Identify which cell holds the provided text, then report its (x, y) central coordinate. 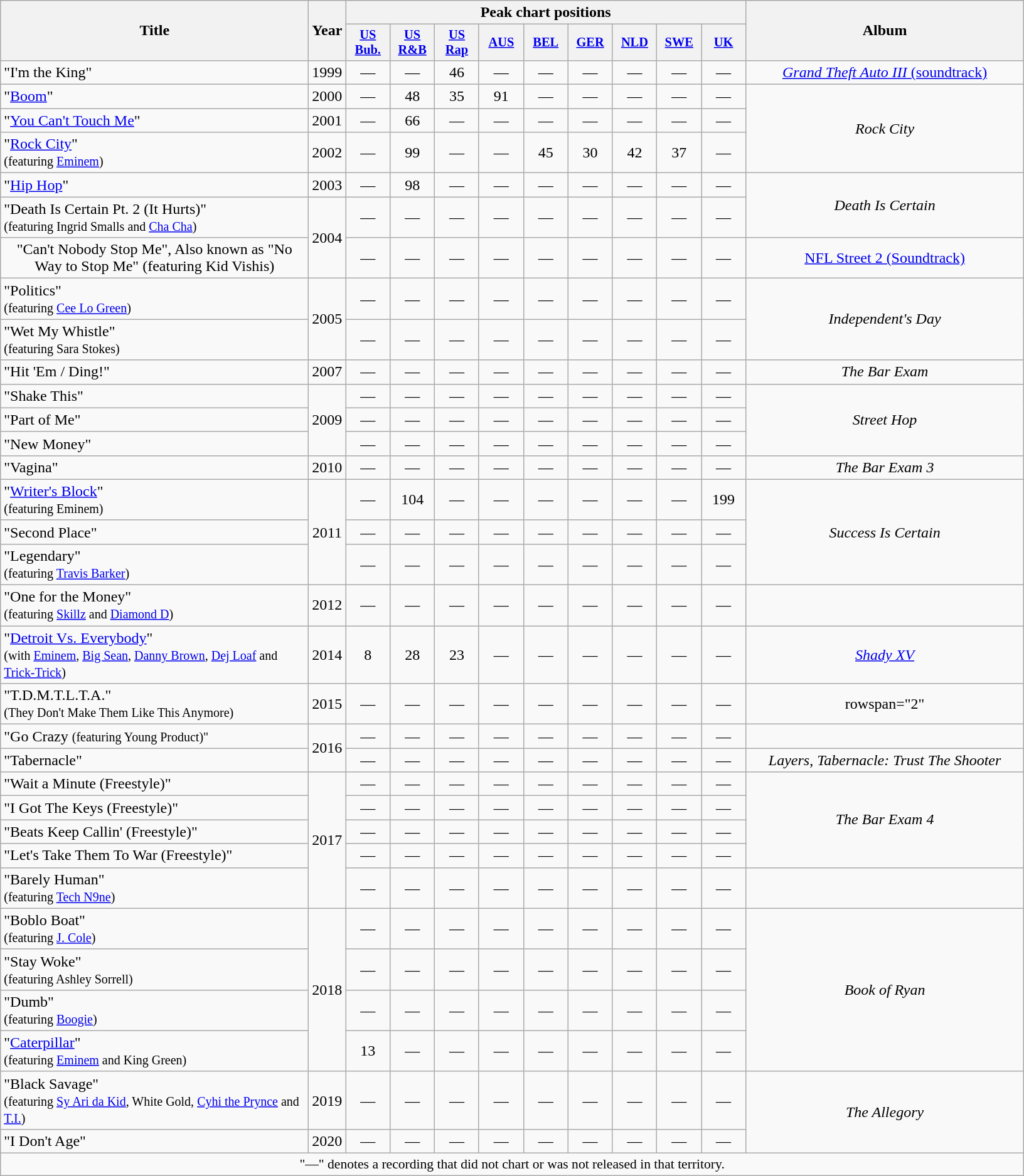
"Politics"(featuring Cee Lo Green) (154, 299)
13 (368, 1051)
48 (413, 97)
2016 (328, 748)
2004 (328, 238)
"Boblo Boat"(featuring J. Cole) (154, 928)
"Second Place" (154, 532)
42 (635, 153)
"Can't Nobody Stop Me", Also known as "No Way to Stop Me" (featuring Kid Vishis) (154, 258)
2007 (328, 372)
8 (368, 655)
2011 (328, 532)
23 (457, 655)
199 (724, 499)
2015 (328, 704)
NLD (635, 43)
2009 (328, 420)
35 (457, 97)
2010 (328, 467)
2000 (328, 97)
2012 (328, 606)
"Writer's Block"(featuring Eminem) (154, 499)
"Part of Me" (154, 420)
"Detroit Vs. Everybody"(with Eminem, Big Sean, Danny Brown, Dej Loaf and Trick-Trick) (154, 655)
"I Don't Age" (154, 1141)
2005 (328, 319)
91 (501, 97)
USR&B (413, 43)
GER (590, 43)
2017 (328, 840)
"Hip Hop" (154, 185)
104 (413, 499)
"Rock City"(featuring Eminem) (154, 153)
The Bar Exam 4 (885, 820)
Layers, Tabernacle: Trust The Shooter (885, 760)
"Go Crazy (featuring Young Product)" (154, 736)
Death Is Certain (885, 206)
1999 (328, 72)
"I'm the King" (154, 72)
2014 (328, 655)
Grand Theft Auto III (soundtrack) (885, 72)
"Boom" (154, 97)
2002 (328, 153)
"Caterpillar"(featuring Eminem and King Green) (154, 1051)
"New Money" (154, 443)
"Tabernacle" (154, 760)
"Barely Human"(featuring Tech N9ne) (154, 888)
2019 (328, 1100)
The Bar Exam (885, 372)
AUS (501, 43)
45 (546, 153)
"Wait a Minute (Freestyle)" (154, 784)
"Shake This" (154, 396)
2020 (328, 1141)
"You Can't Touch Me" (154, 120)
Year (328, 31)
"T.D.M.T.L.T.A."(They Don't Make Them Like This Anymore) (154, 704)
"Black Savage"(featuring Sy Ari da Kid, White Gold, Cyhi the Prynce and T.I.) (154, 1100)
Street Hop (885, 420)
"I Got The Keys (Freestyle)" (154, 808)
NFL Street 2 (Soundtrack) (885, 258)
Independent's Day (885, 319)
"Stay Woke"(featuring Ashley Sorrell) (154, 970)
"Legendary"(featuring Travis Barker) (154, 564)
BEL (546, 43)
USBub. (368, 43)
2001 (328, 120)
rowspan="2" (885, 704)
99 (413, 153)
"Vagina" (154, 467)
30 (590, 153)
The Bar Exam 3 (885, 467)
Peak chart positions (546, 13)
SWE (679, 43)
USRap (457, 43)
UK (724, 43)
Rock City (885, 129)
28 (413, 655)
Title (154, 31)
2018 (328, 990)
37 (679, 153)
"Beats Keep Callin' (Freestyle)" (154, 832)
66 (413, 120)
"Let's Take Them To War (Freestyle)" (154, 856)
"Death Is Certain Pt. 2 (It Hurts)"(featuring Ingrid Smalls and Cha Cha) (154, 217)
46 (457, 72)
Success Is Certain (885, 532)
"Dumb"(featuring Boogie) (154, 1010)
"Wet My Whistle"(featuring Sara Stokes) (154, 340)
Shady XV (885, 655)
"—" denotes a recording that did not chart or was not released in that territory. (512, 1165)
2003 (328, 185)
The Allegory (885, 1112)
98 (413, 185)
Book of Ryan (885, 990)
"Hit 'Em / Ding!" (154, 372)
Album (885, 31)
"One for the Money"(featuring Skillz and Diamond D) (154, 606)
